Find where the given text appears and provide that cell's center as [x, y] coordinate. 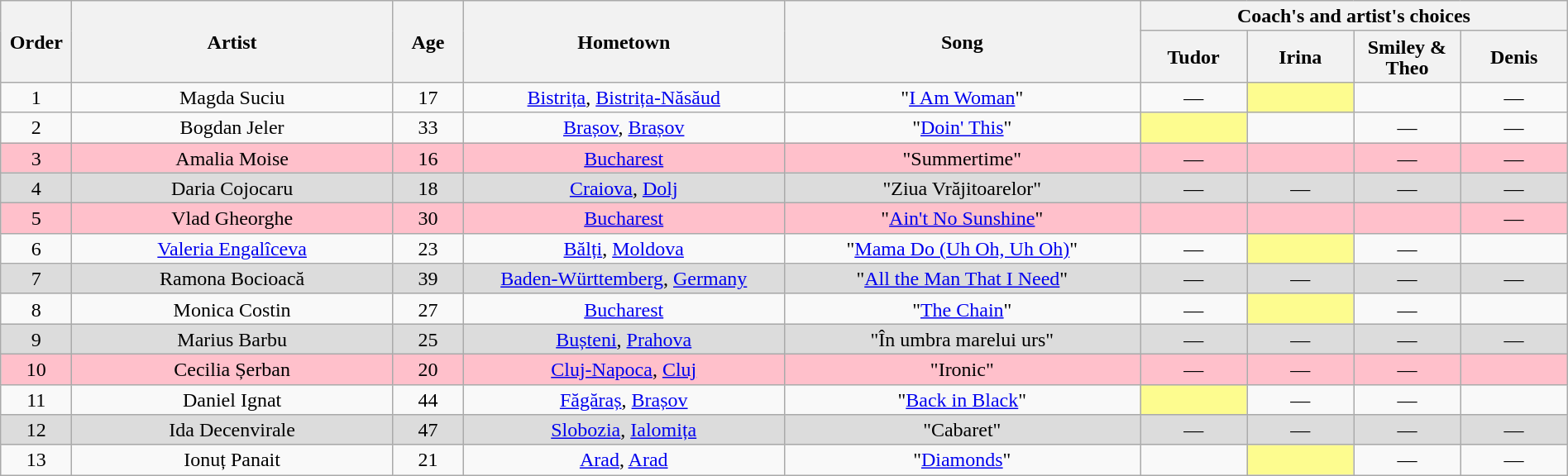
Arad, Arad [624, 459]
13 [36, 459]
Baden-Württemberg, Germany [624, 279]
Hometown [624, 41]
21 [428, 459]
23 [428, 248]
47 [428, 430]
Craiova, Dolj [624, 188]
"Cabaret" [963, 430]
16 [428, 157]
9 [36, 339]
39 [428, 279]
Tudor [1194, 56]
Făgăraș, Brașov [624, 400]
"Doin' This" [963, 127]
17 [428, 98]
6 [36, 248]
"Back in Black" [963, 400]
2 [36, 127]
12 [36, 430]
Age [428, 41]
3 [36, 157]
11 [36, 400]
7 [36, 279]
Amalia Moise [232, 157]
5 [36, 218]
Bușteni, Prahova [624, 339]
Artist [232, 41]
30 [428, 218]
25 [428, 339]
Valeria Engalîceva [232, 248]
Denis [1513, 56]
"The Chain" [963, 309]
"I Am Woman" [963, 98]
Monica Costin [232, 309]
Daniel Ignat [232, 400]
Cluj-Napoca, Cluj [624, 369]
Smiley & Theo [1408, 56]
Ida Decenvirale [232, 430]
"Ain't No Sunshine" [963, 218]
1 [36, 98]
"Ziua Vrăjitoarelor" [963, 188]
"În umbra marelui urs" [963, 339]
Order [36, 41]
Bogdan Jeler [232, 127]
20 [428, 369]
"All the Man That I Need" [963, 279]
"Mama Do (Uh Oh, Uh Oh)" [963, 248]
Irina [1300, 56]
8 [36, 309]
Song [963, 41]
18 [428, 188]
10 [36, 369]
Marius Barbu [232, 339]
Ramona Bocioacă [232, 279]
Slobozia, Ialomița [624, 430]
Cecilia Șerban [232, 369]
"Summertime" [963, 157]
27 [428, 309]
Ionuț Panait [232, 459]
4 [36, 188]
Brașov, Brașov [624, 127]
Bistrița, Bistrița-Năsăud [624, 98]
Magda Suciu [232, 98]
33 [428, 127]
Daria Cojocaru [232, 188]
"Ironic" [963, 369]
Vlad Gheorghe [232, 218]
Bălți, Moldova [624, 248]
"Diamonds" [963, 459]
44 [428, 400]
Coach's and artist's choices [1355, 17]
